Extract the [x, y] coordinate from the center of the cell holding the provided text.  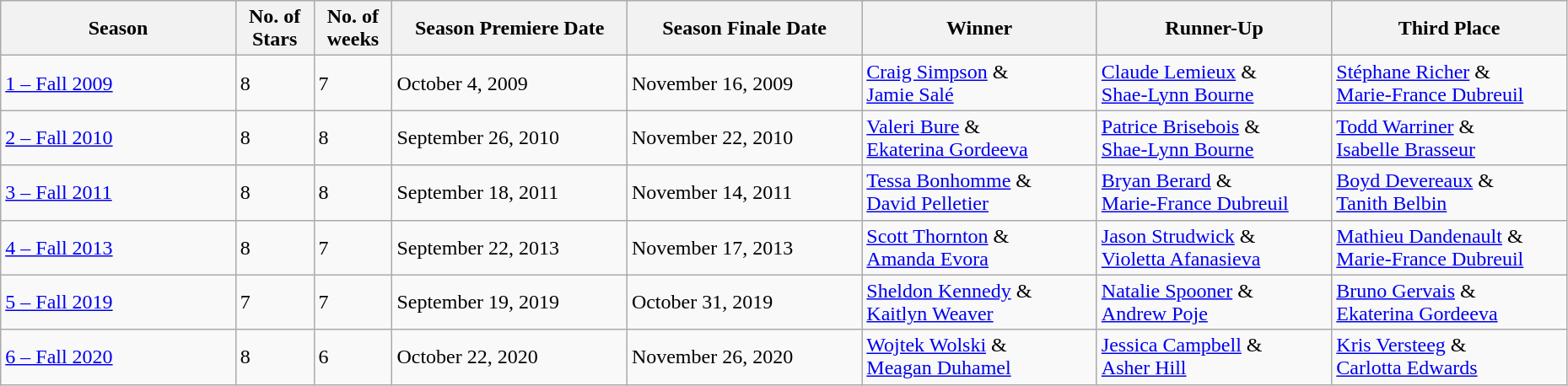
3 – Fall 2011 [118, 192]
September 26, 2010 [509, 138]
Runner-Up [1214, 29]
Jason Strudwick &Violetta Afanasieva [1214, 248]
6 [353, 357]
Tessa Bonhomme &David Pelletier [979, 192]
No. ofweeks [353, 29]
Claude Lemieux &Shae-Lynn Bourne [1214, 83]
Boyd Devereaux &Tanith Belbin [1449, 192]
October 31, 2019 [744, 302]
Valeri Bure &Ekaterina Gordeeva [979, 138]
4 – Fall 2013 [118, 248]
Bruno Gervais &Ekaterina Gordeeva [1449, 302]
November 17, 2013 [744, 248]
Wojtek Wolski &Meagan Duhamel [979, 357]
October 22, 2020 [509, 357]
2 – Fall 2010 [118, 138]
6 – Fall 2020 [118, 357]
1 – Fall 2009 [118, 83]
September 18, 2011 [509, 192]
November 16, 2009 [744, 83]
Scott Thornton &Amanda Evora [979, 248]
September 19, 2019 [509, 302]
Stéphane Richer &Marie-France Dubreuil [1449, 83]
October 4, 2009 [509, 83]
Jessica Campbell &Asher Hill [1214, 357]
Season Finale Date [744, 29]
Third Place [1449, 29]
November 22, 2010 [744, 138]
Season Premiere Date [509, 29]
Bryan Berard &Marie-France Dubreuil [1214, 192]
Kris Versteeg &Carlotta Edwards [1449, 357]
No. ofStars [275, 29]
Sheldon Kennedy &Kaitlyn Weaver [979, 302]
Todd Warriner &Isabelle Brasseur [1449, 138]
November 26, 2020 [744, 357]
Winner [979, 29]
Natalie Spooner &Andrew Poje [1214, 302]
5 – Fall 2019 [118, 302]
Season [118, 29]
Patrice Brisebois &Shae-Lynn Bourne [1214, 138]
Mathieu Dandenault &Marie-France Dubreuil [1449, 248]
November 14, 2011 [744, 192]
Craig Simpson &Jamie Salé [979, 83]
September 22, 2013 [509, 248]
